Extract the (x, y) coordinate from the center of the cell holding the provided text.  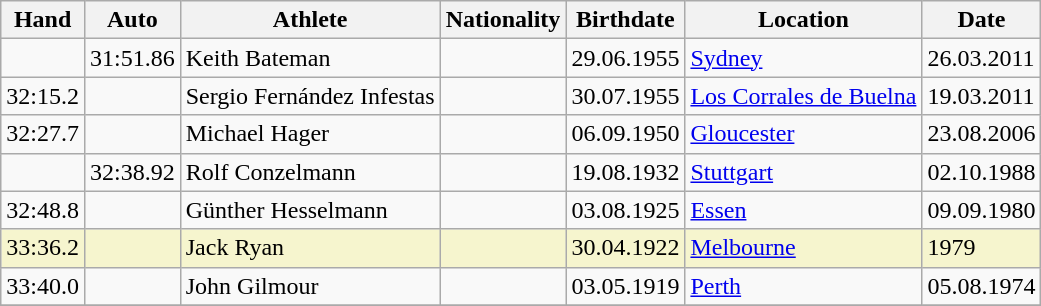
19.03.2011 (982, 96)
Gloucester (804, 134)
32:27.7 (43, 134)
Essen (804, 210)
19.08.1932 (626, 172)
Rolf Conzelmann (310, 172)
Date (982, 20)
Sydney (804, 58)
Sergio Fernández Infestas (310, 96)
Perth (804, 286)
32:48.8 (43, 210)
30.04.1922 (626, 248)
33:40.0 (43, 286)
31:51.86 (132, 58)
Athlete (310, 20)
1979 (982, 248)
Location (804, 20)
Nationality (503, 20)
26.03.2011 (982, 58)
Melbourne (804, 248)
Michael Hager (310, 134)
03.05.1919 (626, 286)
32:38.92 (132, 172)
Günther Hesselmann (310, 210)
29.06.1955 (626, 58)
30.07.1955 (626, 96)
John Gilmour (310, 286)
09.09.1980 (982, 210)
Auto (132, 20)
Keith Bateman (310, 58)
02.10.1988 (982, 172)
33:36.2 (43, 248)
Hand (43, 20)
Jack Ryan (310, 248)
05.08.1974 (982, 286)
Los Corrales de Buelna (804, 96)
06.09.1950 (626, 134)
32:15.2 (43, 96)
Stuttgart (804, 172)
23.08.2006 (982, 134)
03.08.1925 (626, 210)
Birthdate (626, 20)
